Scan for the cell matching the given text and deliver its [X, Y] coordinate at center. 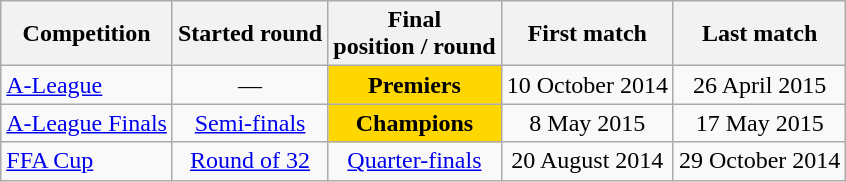
A-League [87, 85]
Round of 32 [250, 161]
Last match [759, 34]
Quarter-finals [414, 161]
A-League Finals [87, 123]
First match [587, 34]
20 August 2014 [587, 161]
FFA Cup [87, 161]
Started round [250, 34]
Competition [87, 34]
Final position / round [414, 34]
17 May 2015 [759, 123]
29 October 2014 [759, 161]
Champions [414, 123]
Semi-finals [250, 123]
Premiers [414, 85]
26 April 2015 [759, 85]
— [250, 85]
8 May 2015 [587, 123]
10 October 2014 [587, 85]
